Capture the cell that displays the provided text and extract its (x, y) central coordinate. 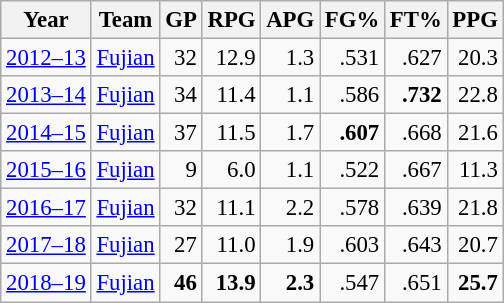
.531 (352, 58)
11.3 (475, 170)
25.7 (475, 283)
9 (181, 170)
2018–19 (46, 283)
12.9 (232, 58)
2016–17 (46, 208)
2013–14 (46, 95)
11.1 (232, 208)
27 (181, 245)
2012–13 (46, 58)
RPG (232, 20)
Team (126, 20)
.627 (416, 58)
.667 (416, 170)
11.5 (232, 133)
.522 (352, 170)
.578 (352, 208)
6.0 (232, 170)
22.8 (475, 95)
37 (181, 133)
20.3 (475, 58)
2017–18 (46, 245)
FG% (352, 20)
.732 (416, 95)
.603 (352, 245)
11.0 (232, 245)
.639 (416, 208)
20.7 (475, 245)
34 (181, 95)
21.8 (475, 208)
.586 (352, 95)
.547 (352, 283)
1.9 (290, 245)
.651 (416, 283)
GP (181, 20)
Year (46, 20)
13.9 (232, 283)
FT% (416, 20)
2014–15 (46, 133)
21.6 (475, 133)
1.7 (290, 133)
2.2 (290, 208)
1.3 (290, 58)
.643 (416, 245)
PPG (475, 20)
2015–16 (46, 170)
2.3 (290, 283)
.607 (352, 133)
.668 (416, 133)
APG (290, 20)
46 (181, 283)
11.4 (232, 95)
